Pinpoint the cell where the given text exists, returning its (X, Y) midpoint coordinate. 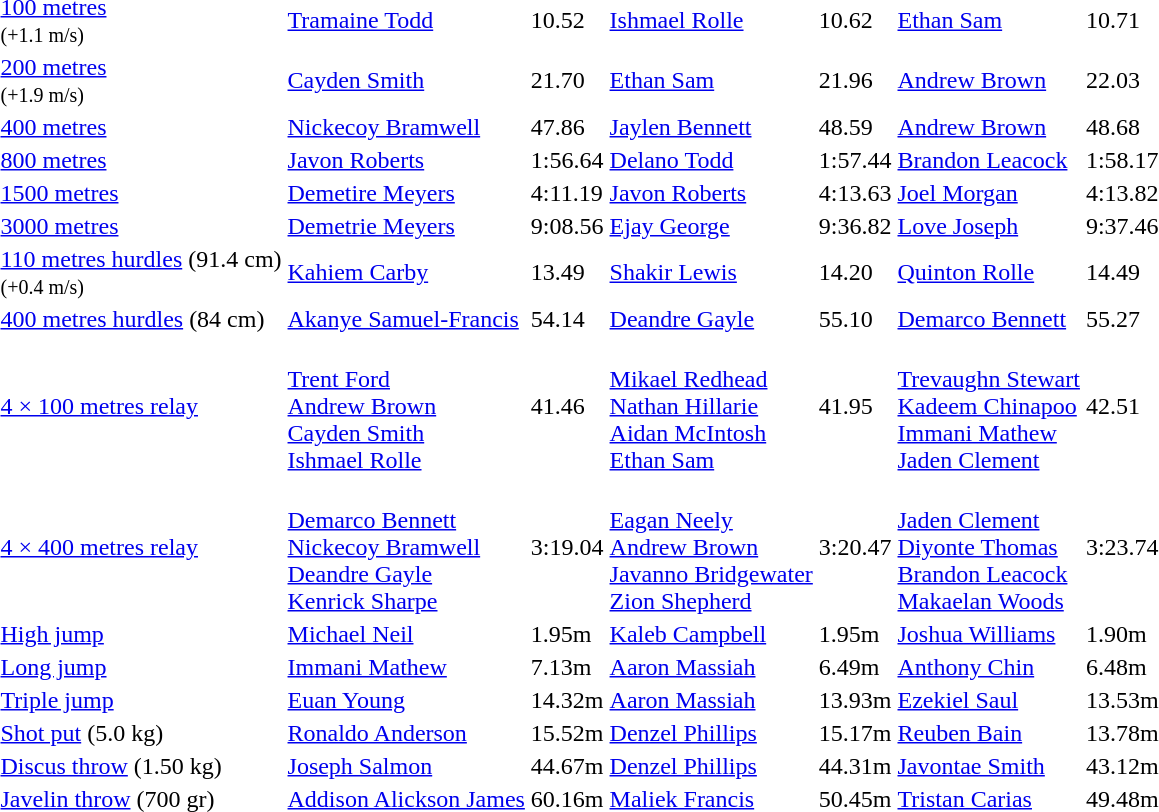
Anthony Chin (988, 667)
Joseph Salmon (406, 766)
Joshua Williams (988, 634)
6.49m (855, 667)
Delano Todd (711, 160)
Michael Neil (406, 634)
Shakir Lewis (711, 272)
1:57.44 (855, 160)
Trevaughn StewartKadeem ChinapooImmani MathewJaden Clement (988, 406)
4:13.63 (855, 193)
44.31m (855, 766)
Kaleb Campbell (711, 634)
Cayden Smith (406, 80)
Joel Morgan (988, 193)
Ethan Sam (711, 80)
Immani Mathew (406, 667)
55.10 (855, 319)
Eagan NeelyAndrew BrownJavanno BridgewaterZion Shepherd (711, 547)
Demarco BennettNickecoy BramwellDeandre GayleKenrick Sharpe (406, 547)
Love Joseph (988, 226)
15.52m (567, 733)
Ronaldo Anderson (406, 733)
21.70 (567, 80)
21.96 (855, 80)
41.46 (567, 406)
41.95 (855, 406)
Euan Young (406, 700)
Ejay George (711, 226)
9:08.56 (567, 226)
47.86 (567, 127)
44.67m (567, 766)
9:36.82 (855, 226)
Demetrie Meyers (406, 226)
Brandon Leacock (988, 160)
15.17m (855, 733)
Reuben Bain (988, 733)
Demetire Meyers (406, 193)
3:19.04 (567, 547)
Jaden ClementDiyonte ThomasBrandon LeacockMakaelan Woods (988, 547)
54.14 (567, 319)
Jaylen Bennett (711, 127)
48.59 (855, 127)
Javontae Smith (988, 766)
13.49 (567, 272)
Quinton Rolle (988, 272)
Ezekiel Saul (988, 700)
Akanye Samuel-Francis (406, 319)
7.13m (567, 667)
14.20 (855, 272)
Demarco Bennett (988, 319)
Deandre Gayle (711, 319)
Kahiem Carby (406, 272)
Mikael RedheadNathan HillarieAidan McIntoshEthan Sam (711, 406)
14.32m (567, 700)
4:11.19 (567, 193)
13.93m (855, 700)
Nickecoy Bramwell (406, 127)
Trent FordAndrew BrownCayden SmithIshmael Rolle (406, 406)
1:56.64 (567, 160)
3:20.47 (855, 547)
